Provide the [x, y] coordinate of the cell's center where the given text is located.  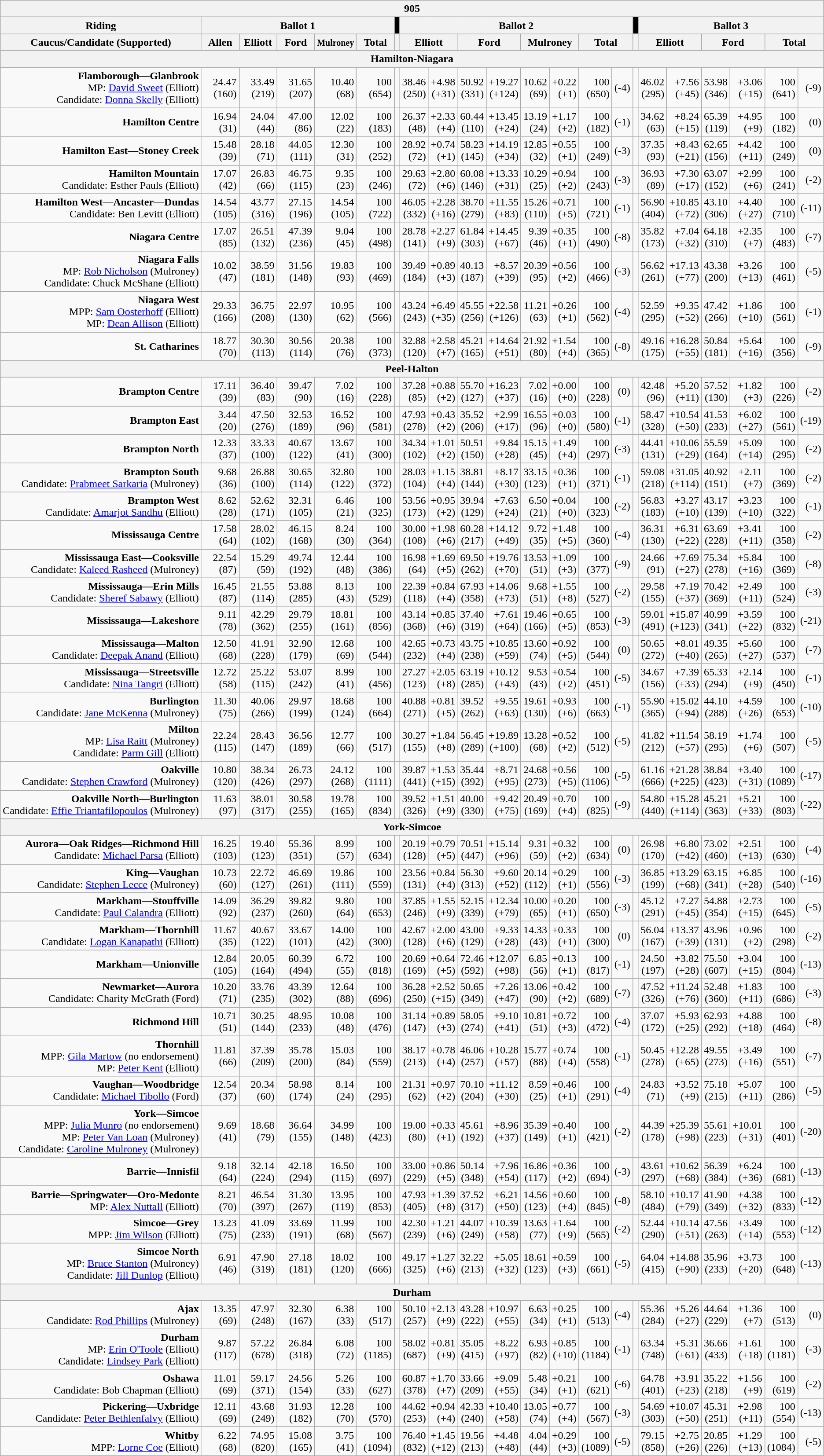
16.50(115) [335, 1171]
(-22) [811, 804]
26.88(100) [258, 478]
40.00(330) [472, 804]
100(648) [781, 1263]
15.77(88) [535, 1056]
+5.84(+16) [747, 563]
35.44(392) [472, 775]
100(401) [781, 1131]
15.29(59) [258, 563]
47.50(276) [258, 421]
43.14(368) [414, 620]
10.00(65) [535, 907]
12.30(31) [335, 150]
35.05(415) [472, 1350]
38.70(279) [472, 208]
50.65(272) [652, 649]
30.00(108) [414, 535]
+0.04(+0) [564, 506]
18.68(79) [258, 1131]
100(364) [375, 535]
100(804) [781, 965]
13.19(24) [535, 122]
Ballot 2 [516, 26]
+8.71(+95) [504, 775]
100(322) [781, 506]
+2.99(+6) [747, 180]
Durham [412, 1292]
+0.74(+1) [443, 150]
+16.23(+37) [504, 392]
34.67(156) [652, 678]
100(833) [781, 1200]
70.10(204) [472, 1090]
26.37(48) [414, 122]
13.05(74) [535, 1412]
75.34(278) [716, 563]
+9.55(+63) [504, 707]
+9.42(+75) [504, 804]
49.35(265) [716, 649]
100(825) [595, 804]
36.29(237) [258, 907]
20.19(128) [414, 850]
31.65(207) [296, 88]
38.59(181) [258, 271]
24.04(44) [258, 122]
+1.09(+3) [564, 563]
72.46(592) [472, 965]
+8.57(+39) [504, 271]
Niagara WestMPP: Sam Oosterhoff (Elliott)MP: Dean Allison (Elliott) [101, 312]
56.04(167) [652, 935]
Niagara Centre [101, 237]
100(1106) [595, 775]
53.07(242) [296, 678]
63.34(748) [652, 1350]
+0.71(+5) [564, 208]
46.15(168) [296, 535]
100(1084) [781, 1441]
Ballot 3 [731, 26]
+0.21(+1) [564, 1384]
42.65(232) [414, 649]
32.22(213) [472, 1263]
+7.56(+45) [684, 88]
100(252) [375, 150]
100(527) [595, 592]
10.73(60) [220, 878]
(-10) [811, 707]
+3.04(+15) [747, 965]
+15.87(+123) [684, 620]
100(476) [375, 1022]
100(570) [375, 1412]
73.02(460) [716, 850]
+2.51(+13) [747, 850]
+2.11(+7) [747, 478]
53.98(346) [716, 88]
+6.24(+36) [747, 1171]
62.93(292) [716, 1022]
+5.93(+25) [684, 1022]
+7.27(+45) [684, 907]
+3.82(+28) [684, 965]
16.94(31) [220, 122]
15.08(165) [296, 1441]
+4.95(+9) [747, 122]
17.07(42) [220, 180]
64.18(310) [716, 237]
+15.28(+114) [684, 804]
16.55(96) [535, 421]
100(556) [595, 878]
+0.00(+0) [564, 392]
100(722) [375, 208]
28.43(147) [258, 741]
+5.64(+16) [747, 346]
12.54(37) [220, 1090]
42.18(294) [296, 1171]
20.49(169) [535, 804]
41.90(349) [716, 1200]
100(507) [781, 741]
10.02(47) [220, 271]
56.83(183) [652, 506]
28.92(72) [414, 150]
10.08(48) [335, 1022]
+0.73(+4) [443, 649]
58.05(274) [472, 1022]
Flamborough—GlanbrookMP: David Sweet (Elliott)Candidate: Donna Skelly (Elliott) [101, 88]
+10.39(+58) [504, 1229]
35.96(233) [716, 1263]
26.98(170) [652, 850]
+1.53(+15) [443, 775]
37.85(246) [414, 907]
43.24(243) [414, 312]
+0.43(+2) [443, 421]
54.88(354) [716, 907]
+5.20(+11) [684, 392]
56.90(404) [652, 208]
(-19) [811, 421]
57.52(130) [716, 392]
Simcoe NorthMP: Bruce Stanton (Mulroney)Candidate: Jill Dunlop (Elliott) [101, 1263]
33.69(191) [296, 1229]
30.56(114) [296, 346]
36.66(433) [716, 1350]
AjaxCandidate: Rod Phillips (Mulroney) [101, 1315]
905 [412, 9]
56.45(289) [472, 741]
39.49(184) [414, 271]
12.84(105) [220, 965]
38.46(250) [414, 88]
+10.85(+59) [504, 649]
Markham—Unionville [101, 965]
63.69(228) [716, 535]
44.64(229) [716, 1315]
20.85(226) [716, 1441]
33.67(101) [296, 935]
(-17) [811, 775]
100(183) [375, 122]
+2.05(+8) [443, 678]
58.47(328) [652, 421]
+3.52(+9) [684, 1090]
+0.60(+4) [564, 1200]
55.61(223) [716, 1131]
100(666) [375, 1263]
100(689) [595, 993]
100(580) [595, 421]
45.31(251) [716, 1412]
40.92(151) [716, 478]
+10.97(+55) [504, 1315]
100(619) [781, 1384]
58.10(484) [652, 1200]
9.31(59) [535, 850]
70.51(447) [472, 850]
Richmond Hill [101, 1022]
Peel-Halton [412, 369]
35.78(200) [296, 1056]
12.28(70) [335, 1412]
61.84(303) [472, 237]
36.75(208) [258, 312]
+1.48(+5) [564, 535]
18.02(120) [335, 1263]
32.53(189) [296, 421]
100(358) [781, 535]
60.39(494) [296, 965]
59.17(371) [258, 1384]
+1.51(+9) [443, 804]
27.27(123) [414, 678]
41.09(233) [258, 1229]
32.90(179) [296, 649]
19.56(213) [472, 1441]
24.50(197) [652, 965]
60.08(146) [472, 180]
+6.31(+22) [684, 535]
100(423) [375, 1131]
100(537) [781, 649]
+2.00(+6) [443, 935]
100(696) [375, 993]
+0.26(+1) [564, 312]
+6.80(+42) [684, 850]
+4.42(+11) [747, 150]
42.67(128) [414, 935]
50.51(150) [472, 449]
100(540) [781, 878]
Hamilton Centre [101, 122]
22.39(118) [414, 592]
16.86(117) [535, 1171]
+1.84(+8) [443, 741]
24.12(268) [335, 775]
24.83(71) [652, 1090]
+0.65(+5) [564, 620]
+0.93(+6) [564, 707]
+9.35(+52) [684, 312]
Mississauga—Lakeshore [101, 620]
Hamilton-Niagara [412, 59]
9.69(41) [220, 1131]
12.44(48) [335, 563]
47.97(248) [258, 1315]
+1.17(+2) [564, 122]
+3.73(+20) [747, 1263]
14.33(43) [535, 935]
8.99(41) [335, 678]
15.48(39) [220, 150]
47.39(236) [296, 237]
47.00(86) [296, 122]
+3.26(+13) [747, 271]
65.39(119) [716, 122]
(-11) [811, 208]
33.49(219) [258, 88]
14.09(92) [220, 907]
100(241) [781, 180]
+9.84(+28) [504, 449]
+0.86(+5) [443, 1171]
+7.39(+33) [684, 678]
8.24(30) [335, 535]
ThornhillMPP: Gila Martow (no endorsement)MP: Peter Kent (Elliott) [101, 1056]
York-Simcoe [412, 827]
+0.40(+1) [564, 1131]
31.93(182) [296, 1412]
+21.28(+225) [684, 775]
26.51(132) [258, 237]
+4.38(+32) [747, 1200]
+1.61(+18) [747, 1350]
+31.05(+114) [684, 478]
32.14(224) [258, 1171]
6.08(72) [335, 1350]
43.00(129) [472, 935]
39.82(260) [296, 907]
+0.81(+9) [443, 1350]
40.88(271) [414, 707]
4.04(44) [535, 1441]
44.10(288) [716, 707]
37.28(85) [414, 392]
20.34(60) [258, 1090]
Brampton North [101, 449]
11.81(66) [220, 1056]
100(450) [781, 678]
31.56(148) [296, 271]
12.11(69) [220, 1412]
+0.35(+1) [564, 237]
6.91(46) [220, 1263]
47.90(319) [258, 1263]
Hamilton MountainCandidate: Esther Pauls (Elliott) [101, 180]
Barrie—Innisfil [101, 1171]
58.02(687) [414, 1350]
75.18(215) [716, 1090]
46.69(261) [296, 878]
+2.99(+17) [504, 421]
43.39(302) [296, 993]
+0.03(+0) [564, 421]
41.82(212) [652, 741]
100(565) [595, 1229]
50.65(349) [472, 993]
+1.55(+9) [443, 907]
+0.74(+4) [564, 1056]
44.05(111) [296, 150]
36.40(83) [258, 392]
18.61(123) [535, 1263]
100(360) [595, 535]
+4.98(+31) [443, 88]
20.39(95) [535, 271]
40.99(341) [716, 620]
+9.33(+28) [504, 935]
+8.96(+37) [504, 1131]
64.78(401) [652, 1384]
5.26(33) [335, 1384]
42.33(240) [472, 1412]
Simcoe—GreyMPP: Jim Wilson (Elliott) [101, 1229]
74.95(820) [258, 1441]
24.56(154) [296, 1384]
38.81(144) [472, 478]
+8.17(+30) [504, 478]
46.05(332) [414, 208]
30.30(113) [258, 346]
100(356) [781, 346]
100(246) [375, 180]
28.02(102) [258, 535]
+3.06(+15) [747, 88]
+4.88(+18) [747, 1022]
WhitbyMPP: Lorne Coe (Elliott) [101, 1441]
55.70(127) [472, 392]
6.93(82) [535, 1350]
79.15(858) [652, 1441]
100(466) [595, 271]
(-20) [811, 1131]
33.15(123) [535, 478]
41.53(233) [716, 421]
55.36(284) [652, 1315]
50.92(331) [472, 88]
42.48(96) [652, 392]
+0.72(+3) [564, 1022]
29.79(255) [296, 620]
+1.49(+4) [564, 449]
+10.17(+79) [684, 1200]
+4.48(+48) [504, 1441]
+10.54(+50) [684, 421]
55.59(164) [716, 449]
9.87(117) [220, 1350]
+3.23(+10) [747, 506]
Mississauga—MaltonCandidate: Deepak Anand (Elliott) [101, 649]
+0.85(+10) [564, 1350]
+14.06(+73) [504, 592]
49.17(325) [414, 1263]
26.73(297) [296, 775]
+1.54(+4) [564, 346]
9.53(43) [535, 678]
34.34(102) [414, 449]
43.38(200) [716, 271]
43.75(238) [472, 649]
70.42(369) [716, 592]
+0.29(+3) [564, 1441]
24.47(160) [220, 88]
100(710) [781, 208]
13.35(69) [220, 1315]
(-16) [811, 878]
+2.80(+6) [443, 180]
+0.54(+2) [564, 678]
+0.79(+5) [443, 850]
100(686) [781, 993]
27.18(181) [296, 1263]
100(630) [781, 850]
Riding [101, 26]
39.47(90) [296, 392]
13.67(41) [335, 449]
+0.55(+1) [564, 150]
58.23(145) [472, 150]
12.68(69) [335, 649]
44.07(249) [472, 1229]
+0.78(+4) [443, 1056]
62.65(156) [716, 150]
+7.61(+64) [504, 620]
+22.58(+126) [504, 312]
6.85(56) [535, 965]
63.07(152) [716, 180]
+7.19(+37) [684, 592]
+5.31(+61) [684, 1350]
+1.27(+6) [443, 1263]
100(832) [781, 620]
39.52(262) [472, 707]
+1.39(+8) [443, 1200]
Oakville North—BurlingtonCandidate: Effie Triantafilopoulos (Mulroney) [101, 804]
45.55(256) [472, 312]
19.78(165) [335, 804]
53.88(285) [296, 592]
9.35(23) [335, 180]
+0.64(+5) [443, 965]
+8.43(+21) [684, 150]
43.61(297) [652, 1171]
+7.96(+54) [504, 1171]
100(803) [781, 804]
37.35(93) [652, 150]
Hamilton West—Ancaster—DundasCandidate: Ben Levitt (Elliott) [101, 208]
38.34(426) [258, 775]
33.33(100) [258, 449]
100(681) [781, 1171]
17.07(85) [220, 237]
12.33(37) [220, 449]
37.40(319) [472, 620]
43.68(249) [258, 1412]
30.27(155) [414, 741]
15.26(110) [535, 208]
+1.55(+8) [564, 592]
100(226) [781, 392]
11.01(69) [220, 1384]
21.31(62) [414, 1090]
100(512) [595, 741]
22.97(130) [296, 312]
47.42(266) [716, 312]
67.93(358) [472, 592]
100(845) [595, 1200]
+2.58(+7) [443, 346]
20.05(164) [258, 965]
100(645) [781, 907]
+1.98(+6) [443, 535]
+9.60(+52) [504, 878]
59.01(491) [652, 620]
Mississauga—StreetsvilleCandidate: Nina Tangri (Elliott) [101, 678]
+12.34(+79) [504, 907]
22.54(87) [220, 563]
52.48(360) [716, 993]
100(377) [595, 563]
18.68(124) [335, 707]
Allen [220, 42]
6.38(33) [335, 1315]
+1.83(+11) [747, 993]
10.62(69) [535, 88]
5.48(34) [535, 1384]
64.04(415) [652, 1263]
+2.52(+15) [443, 993]
33.66(209) [472, 1384]
+14.88(+90) [684, 1263]
76.40(832) [414, 1441]
+0.88(+2) [443, 392]
12.50(68) [220, 649]
+0.52(+2) [564, 741]
100(456) [375, 678]
+10.06(+29) [684, 449]
6.72(55) [335, 965]
16.98(64) [414, 563]
55.90(365) [652, 707]
Newmarket—AuroraCandidate: Charity McGrath (Ford) [101, 993]
+7.69(+27) [684, 563]
20.14(112) [535, 878]
+1.64(+9) [564, 1229]
10.80(120) [220, 775]
+17.13(+77) [684, 271]
+2.75(+26) [684, 1441]
63.19(285) [472, 678]
36.64(155) [296, 1131]
53.56(173) [414, 506]
100(663) [595, 707]
46.06(257) [472, 1056]
+5.26(+27) [684, 1315]
+19.89(+100) [504, 741]
100(817) [595, 965]
+0.92(+5) [564, 649]
+0.13(+1) [564, 965]
3.75(41) [335, 1441]
19.61(130) [535, 707]
13.06(90) [535, 993]
Brampton WestCandidate: Amarjot Sandhu (Elliott) [101, 506]
Mississauga East—CooksvilleCandidate: Kaleed Rasheed (Mulroney) [101, 563]
57.22(678) [258, 1350]
13.95(119) [335, 1200]
100(469) [375, 271]
17.58(64) [220, 535]
12.77(66) [335, 741]
+14.45(+67) [504, 237]
100(621) [595, 1384]
29.97(199) [296, 707]
22.24(115) [220, 741]
St. Catharines [101, 346]
Pickering—UxbridgeCandidate: Peter Bethlenfalvy (Elliott) [101, 1412]
+3.91(+23) [684, 1384]
54.80(440) [652, 804]
75.50(607) [716, 965]
100(1181) [781, 1350]
10.40(68) [335, 88]
56.62(261) [652, 271]
+3.49(+16) [747, 1056]
36.31(130) [652, 535]
8.59(25) [535, 1090]
37.07(172) [652, 1022]
19.46(166) [535, 620]
10.71(51) [220, 1022]
10.95(62) [335, 312]
+25.39(+98) [684, 1131]
32.80(122) [335, 478]
11.99(68) [335, 1229]
100(661) [595, 1263]
42.30(239) [414, 1229]
100(451) [595, 678]
9.68(36) [220, 478]
52.59(295) [652, 312]
+1.01(+2) [443, 449]
31.14(147) [414, 1022]
Niagara FallsMP: Rob Nicholson (Mulroney)Candidate: Chuck McShane (Elliott) [101, 271]
100(371) [595, 478]
BurlingtonCandidate: Jane McKenna (Mulroney) [101, 707]
13.60(74) [535, 649]
33.76(235) [258, 993]
49.16(175) [652, 346]
Barrie—Springwater—Oro-MedonteMP: Alex Nuttall (Elliott) [101, 1200]
+0.97(+2) [443, 1090]
9.04(45) [335, 237]
46.02(295) [652, 88]
12.85(32) [535, 150]
14.00(42) [335, 935]
+0.94(+2) [564, 180]
+2.49(+11) [747, 592]
61.16(666) [652, 775]
19.83(93) [335, 271]
11.30(75) [220, 707]
100(524) [781, 592]
13.63(77) [535, 1229]
+10.85(+72) [684, 208]
Markham—StouffvilleCandidate: Paul Calandra (Elliott) [101, 907]
48.95(233) [296, 1022]
+6.49(+35) [443, 312]
100(551) [781, 1056]
+10.28(+57) [504, 1056]
+15.02(+94) [684, 707]
Brampton SouthCandidate: Prabmeet Sarkaria (Mulroney) [101, 478]
+0.36(+2) [564, 1171]
+13.45(+24) [504, 122]
20.69(169) [414, 965]
+2.73(+15) [747, 907]
41.91(228) [258, 649]
+1.36(+7) [747, 1315]
28.78(141) [414, 237]
+7.30(+17) [684, 180]
11.21(63) [535, 312]
46.75(115) [296, 180]
37.39(209) [258, 1056]
26.83(66) [258, 180]
100(529) [375, 592]
100(373) [375, 346]
Brampton East [101, 421]
100(558) [595, 1056]
6.22(68) [220, 1441]
100(1184) [595, 1350]
49.74(192) [296, 563]
100(581) [375, 421]
+0.36(+1) [564, 478]
45.21(165) [472, 346]
9.72(35) [535, 535]
MiltonMP: Lisa Raitt (Mulroney)Candidate: Parm Gill (Elliott) [101, 741]
+2.27(+9) [443, 237]
17.11(39) [220, 392]
+11.55(+83) [504, 208]
30.58(255) [296, 804]
100(297) [595, 449]
+5.07(+11) [747, 1090]
100(562) [595, 312]
13.23(75) [220, 1229]
10.29(25) [535, 180]
47.52(326) [652, 993]
+8.01(+40) [684, 649]
43.17(139) [716, 506]
9.39(46) [535, 237]
39.87(441) [414, 775]
35.22(218) [716, 1384]
+11.54(+57) [684, 741]
8.14(24) [335, 1090]
24.66(91) [652, 563]
47.93(405) [414, 1200]
100(498) [375, 237]
100(834) [375, 804]
52.15(339) [472, 907]
35.39(149) [535, 1131]
39.52(326) [414, 804]
26.84(318) [296, 1350]
+2.14(+9) [747, 678]
56.30(313) [472, 878]
38.01(317) [258, 804]
100(1185) [375, 1350]
100(464) [781, 1022]
+9.09(+55) [504, 1384]
+6.21(+50) [504, 1200]
+0.22(+1) [564, 88]
29.33(166) [220, 312]
40.06(266) [258, 707]
100(627) [375, 1384]
33.00(229) [414, 1171]
Hamilton East—Stoney Creek [101, 150]
+10.40(+58) [504, 1412]
+14.19(+34) [504, 150]
19.00(80) [414, 1131]
8.13(43) [335, 592]
+0.59(+3) [564, 1263]
100(483) [781, 237]
100(1094) [375, 1441]
6.63(34) [535, 1315]
35.52(206) [472, 421]
+10.12(+43) [504, 678]
3.44(20) [220, 421]
100(856) [375, 620]
58.19(295) [716, 741]
Ballot 1 [298, 26]
46.54(397) [258, 1200]
12.72(58) [220, 678]
+3.27(+10) [684, 506]
43.28(222) [472, 1315]
York—SimcoeMPP: Julia Munro (no endorsement)MP: Peter Van Loan (Mulroney)Candidate: Caroline Mulroney (Mulroney) [101, 1131]
10.20(71) [220, 993]
14.56(123) [535, 1200]
+1.74(+6) [747, 741]
25.22(115) [258, 678]
100(291) [595, 1090]
50.10(257) [414, 1315]
+0.42(+2) [564, 993]
50.14(348) [472, 1171]
100(461) [781, 271]
18.77(70) [220, 346]
+1.29(+13) [747, 1441]
+1.70(+7) [443, 1384]
59.08(218) [652, 478]
100(694) [595, 1171]
54.69(303) [652, 1412]
12.02(22) [335, 122]
Aurora—Oak Ridges—Richmond HillCandidate: Michael Parsa (Elliott) [101, 850]
100(654) [375, 88]
+8.24(+15) [684, 122]
+0.85(+6) [443, 620]
8.21(70) [220, 1200]
Markham—ThornhillCandidate: Logan Kanapathi (Elliott) [101, 935]
+0.96(+2) [747, 935]
+12.28(+65) [684, 1056]
Mississauga Centre [101, 535]
+14.12(+49) [504, 535]
100(554) [781, 1412]
+2.28(+16) [443, 208]
30.65(114) [296, 478]
21.55(114) [258, 592]
+13.37(+39) [684, 935]
32.31(105) [296, 506]
36.56(189) [296, 741]
+14.64(+51) [504, 346]
+15.14(+96) [504, 850]
32.88(120) [414, 346]
32.30(167) [296, 1315]
49.55(273) [716, 1056]
King—VaughanCandidate: Stephen Lecce (Mulroney) [101, 878]
+1.69(+5) [443, 563]
44.39(178) [652, 1131]
24.68(273) [535, 775]
+3.49(+14) [747, 1229]
16.25(103) [220, 850]
+6.02(+27) [747, 421]
OshawaCandidate: Bob Chapman (Elliott) [101, 1384]
29.63(72) [414, 180]
+10.62(+68) [684, 1171]
20.38(76) [335, 346]
+1.15(+4) [443, 478]
50.45(278) [652, 1056]
47.93(278) [414, 421]
+5.21(+33) [747, 804]
+8.22(+97) [504, 1350]
100(472) [595, 1022]
23.56(131) [414, 878]
9.11(78) [220, 620]
44.41(131) [652, 449]
+0.20(+1) [564, 907]
+0.32(+2) [564, 850]
DurhamMP: Erin O'Toole (Elliott)Candidate: Lindsey Park (Elliott) [101, 1350]
+1.45(+12) [443, 1441]
34.62(63) [652, 122]
9.68(51) [535, 592]
+5.05(+32) [504, 1263]
+0.46(+1) [564, 1090]
+0.56(+2) [564, 271]
43.77(316) [258, 208]
+0.95(+2) [443, 506]
+19.27(+124) [504, 88]
Caucus/Candidate (Supported) [101, 42]
+7.26(+47) [504, 993]
52.44(290) [652, 1229]
+16.28(+55) [684, 346]
31.30(267) [296, 1200]
100(1111) [375, 775]
39.94(129) [472, 506]
100(298) [781, 935]
19.86(111) [335, 878]
+0.70(+4) [564, 804]
(-21) [811, 620]
100(372) [375, 478]
9.18(64) [220, 1171]
+12.07(+98) [504, 965]
+11.24(+76) [684, 993]
16.52(96) [335, 421]
Vaughan—WoodbridgeCandidate: Michael Tibollo (Ford) [101, 1090]
100(243) [595, 180]
65.33(294) [716, 678]
100(664) [375, 707]
+0.94(+4) [443, 1412]
42.29(362) [258, 620]
100(365) [595, 346]
+9.10(+41) [504, 1022]
29.58(155) [652, 592]
+0.29(+1) [564, 878]
OakvilleCandidate: Stephen Crawford (Mulroney) [101, 775]
+5.09(+14) [747, 449]
+13.33(+31) [504, 180]
+1.82(+3) [747, 392]
+5.60(+27) [747, 649]
6.46(21) [335, 506]
+10.07(+50) [684, 1412]
+1.21(+6) [443, 1229]
+0.81(+5) [443, 707]
58.98(174) [296, 1090]
+10.01(+31) [747, 1131]
27.15(196) [296, 208]
36.28(250) [414, 993]
50.84(181) [716, 346]
16.45(87) [220, 592]
Mississauga—Erin MillsCandidate: Sheref Sabawy (Elliott) [101, 592]
6.50(21) [535, 506]
11.63(97) [220, 804]
34.99(148) [335, 1131]
8.62(28) [220, 506]
100(721) [595, 208]
35.82(173) [652, 237]
60.28(217) [472, 535]
36.93(89) [652, 180]
+6.85(+28) [747, 878]
38.17(213) [414, 1056]
28.18(71) [258, 150]
44.62(253) [414, 1412]
56.39(384) [716, 1171]
+7.63(+24) [504, 506]
+0.77(+4) [564, 1412]
36.85(199) [652, 878]
+3.41(+11) [747, 535]
100(490) [595, 237]
+0.25(+1) [564, 1315]
+1.56(+9) [747, 1384]
8.99(57) [335, 850]
11.67(35) [220, 935]
+7.04(+32) [684, 237]
9.80(64) [335, 907]
45.61(192) [472, 1131]
55.36(351) [296, 850]
100(325) [375, 506]
100(818) [375, 965]
12.64(88) [335, 993]
60.44(110) [472, 122]
43.10(306) [716, 208]
+3.40(+31) [747, 775]
15.15(45) [535, 449]
22.72(127) [258, 878]
+2.35(+7) [747, 237]
19.40(123) [258, 850]
100(553) [781, 1229]
47.56(263) [716, 1229]
45.21(363) [716, 804]
100(566) [375, 312]
+11.12(+30) [504, 1090]
+10.14(+51) [684, 1229]
13.28(68) [535, 741]
18.81(161) [335, 620]
+0.56(+5) [564, 775]
Brampton Centre [101, 392]
+19.76(+70) [504, 563]
+4.40(+27) [747, 208]
100(286) [781, 1090]
28.03(104) [414, 478]
+2.13(+9) [443, 1315]
63.15(341) [716, 878]
52.62(171) [258, 506]
60.87(378) [414, 1384]
21.92(80) [535, 346]
30.25(144) [258, 1022]
100(641) [781, 88]
38.84(423) [716, 775]
10.81(51) [535, 1022]
+4.59(+26) [747, 707]
43.96(131) [716, 935]
37.52(317) [472, 1200]
45.12(291) [652, 907]
15.03(84) [335, 1056]
(-6) [622, 1384]
69.50(262) [472, 563]
100(323) [595, 506]
40.13(187) [472, 271]
+3.59(+22) [747, 620]
100(421) [595, 1131]
13.53(51) [535, 563]
+13.29(+68) [684, 878]
100(386) [375, 563]
+2.33(+4) [443, 122]
100(697) [375, 1171]
+2.98(+11) [747, 1412]
+1.86(+10) [747, 312]
